Capture the cell that displays the provided text and extract its (x, y) central coordinate. 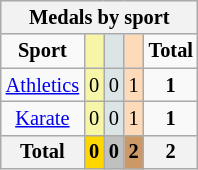
Athletics (42, 85)
Sport (42, 51)
Karate (42, 118)
Medals by sport (100, 17)
